For the text-containing cell, return its midpoint in (x, y) coordinate format. 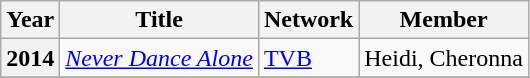
Heidi, Cheronna (444, 58)
TVB (308, 58)
2014 (30, 58)
Title (160, 20)
Never Dance Alone (160, 58)
Member (444, 20)
Network (308, 20)
Year (30, 20)
